Scan for the cell matching the given text and deliver its [X, Y] coordinate at center. 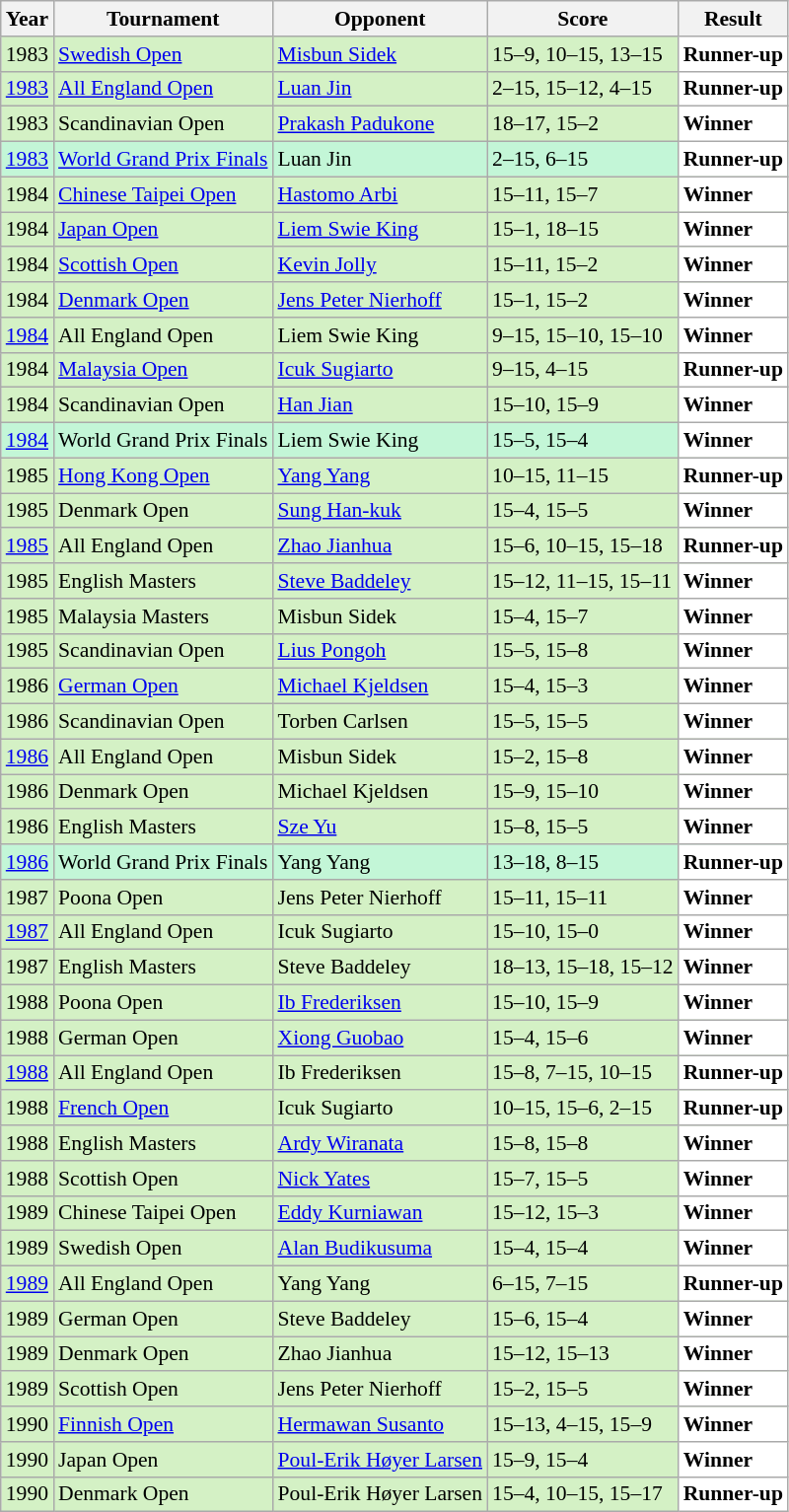
Sze Yu [380, 828]
15–9, 15–10 [583, 792]
15–2, 15–8 [583, 756]
Prakash Padukone [380, 124]
Malaysia Open [163, 370]
15–6, 15–4 [583, 1319]
15–11, 15–2 [583, 265]
15–4, 15–5 [583, 511]
Hong Kong Open [163, 475]
15–2, 15–5 [583, 1390]
French Open [163, 1109]
Malaysia Masters [163, 616]
6–15, 7–15 [583, 1284]
Alan Budikusuma [380, 1249]
Score [583, 19]
15–12, 11–15, 15–11 [583, 581]
Kevin Jolly [380, 265]
Finnish Open [163, 1424]
13–18, 8–15 [583, 862]
15–12, 15–3 [583, 1213]
15–11, 15–11 [583, 898]
Xiong Guobao [380, 1038]
Result [734, 19]
15–12, 15–13 [583, 1354]
Tournament [163, 19]
15–9, 10–15, 13–15 [583, 54]
15–1, 15–2 [583, 300]
2–15, 6–15 [583, 160]
Sung Han-kuk [380, 511]
Opponent [380, 19]
15–5, 15–4 [583, 441]
Han Jian [380, 405]
15–4, 15–3 [583, 686]
15–11, 15–7 [583, 194]
Torben Carlsen [380, 722]
Eddy Kurniawan [380, 1213]
10–15, 15–6, 2–15 [583, 1109]
15–6, 10–15, 15–18 [583, 546]
Nick Yates [380, 1179]
9–15, 15–10, 15–10 [583, 335]
15–8, 7–15, 10–15 [583, 1073]
15–4, 15–6 [583, 1038]
15–7, 15–5 [583, 1179]
15–5, 15–8 [583, 651]
15–13, 4–15, 15–9 [583, 1424]
9–15, 4–15 [583, 370]
Year [28, 19]
Hastomo Arbi [380, 194]
15–9, 15–4 [583, 1460]
Lius Pongoh [380, 651]
15–4, 15–7 [583, 616]
15–1, 18–15 [583, 230]
15–8, 15–5 [583, 828]
18–13, 15–18, 15–12 [583, 968]
10–15, 11–15 [583, 475]
15–4, 10–15, 15–17 [583, 1494]
15–5, 15–5 [583, 722]
15–4, 15–4 [583, 1249]
Ardy Wiranata [380, 1143]
18–17, 15–2 [583, 124]
15–8, 15–8 [583, 1143]
2–15, 15–12, 4–15 [583, 89]
15–10, 15–0 [583, 932]
Hermawan Susanto [380, 1424]
